Search for the cell housing the specified text and yield its (x, y) center coordinate. 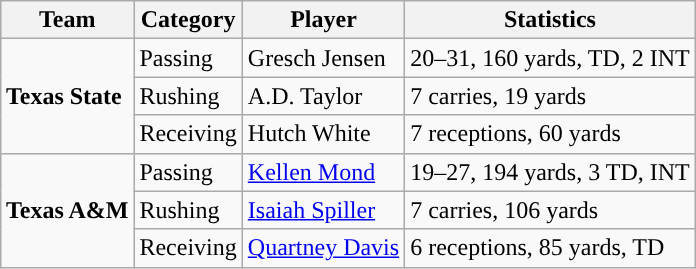
7 receptions, 60 yards (550, 134)
Isaiah Spiller (323, 210)
Statistics (550, 20)
Team (67, 20)
Texas A&M (67, 210)
A.D. Taylor (323, 96)
Hutch White (323, 134)
7 carries, 19 yards (550, 96)
7 carries, 106 yards (550, 210)
19–27, 194 yards, 3 TD, INT (550, 172)
6 receptions, 85 yards, TD (550, 248)
Kellen Mond (323, 172)
20–31, 160 yards, TD, 2 INT (550, 58)
Quartney Davis (323, 248)
Gresch Jensen (323, 58)
Texas State (67, 96)
Category (188, 20)
Player (323, 20)
